Provide the [X, Y] coordinate of the cell's center where the given text is located.  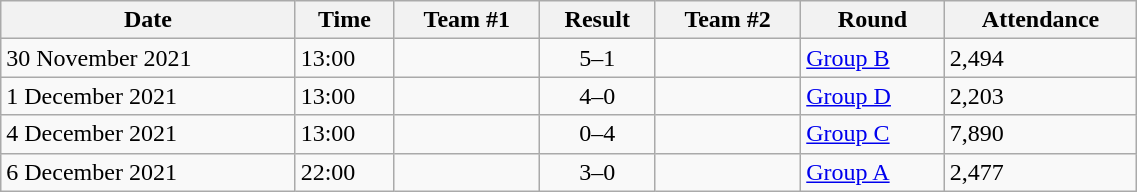
Team #1 [467, 20]
4 December 2021 [148, 134]
5–1 [598, 58]
30 November 2021 [148, 58]
Group C [873, 134]
0–4 [598, 134]
2,203 [1040, 96]
6 December 2021 [148, 172]
2,477 [1040, 172]
Team #2 [728, 20]
22:00 [344, 172]
Group D [873, 96]
7,890 [1040, 134]
Date [148, 20]
1 December 2021 [148, 96]
2,494 [1040, 58]
Group B [873, 58]
Group A [873, 172]
4–0 [598, 96]
Result [598, 20]
Time [344, 20]
Round [873, 20]
3–0 [598, 172]
Attendance [1040, 20]
